Search for the cell housing the specified text and yield its (x, y) center coordinate. 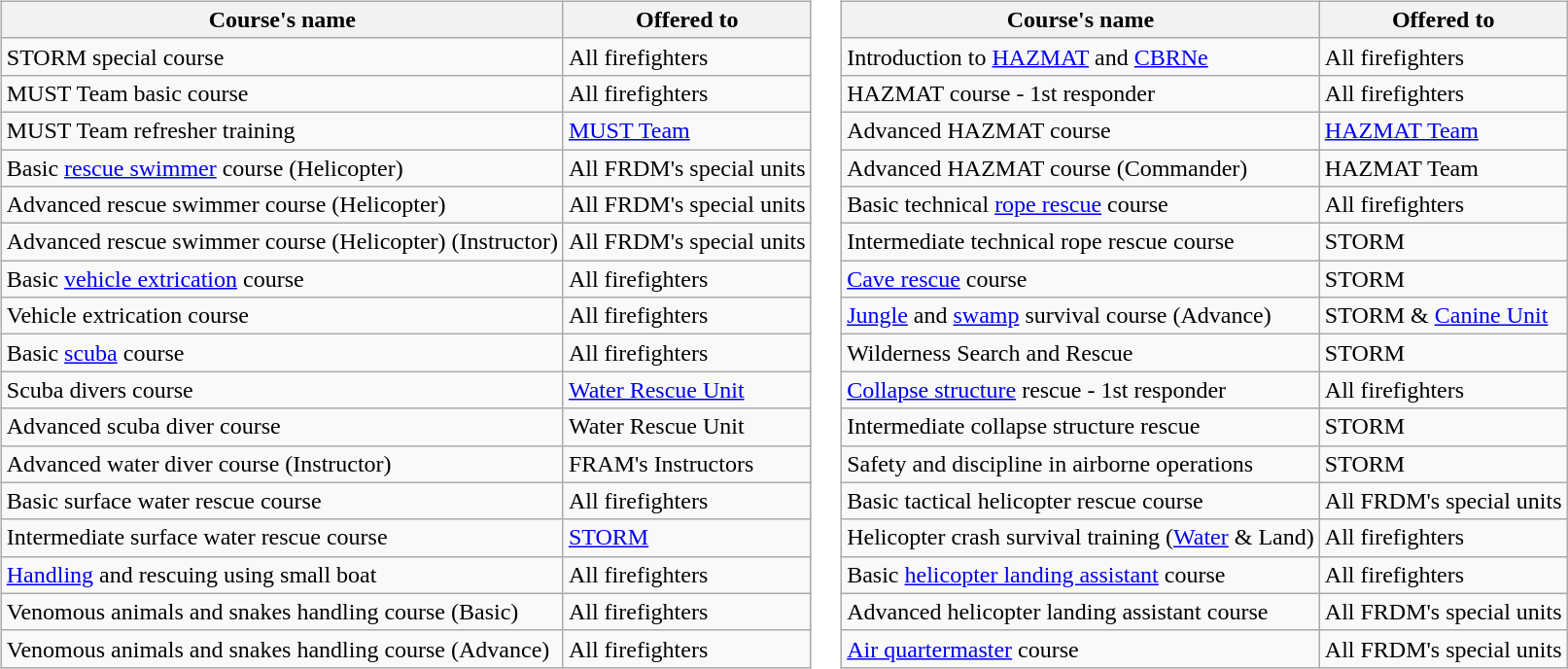
Venomous animals and snakes handling course (Advance) (282, 649)
Collapse structure rescue - 1st responder (1081, 390)
Wilderness Search and Rescue (1081, 353)
HAZMAT course - 1st responder (1081, 93)
Basic technical rope rescue course (1081, 205)
MUST Team basic course (282, 93)
Vehicle extrication course (282, 316)
Advanced HAZMAT course (1081, 130)
Introduction to HAZMAT and CBRNe (1081, 56)
Intermediate surface water rescue course (282, 538)
Basic surface water rescue course (282, 501)
Venomous animals and snakes handling course (Basic) (282, 612)
MUST Team refresher training (282, 130)
Scuba divers course (282, 390)
Air quartermaster course (1081, 649)
Basic helicopter landing assistant course (1081, 575)
Intermediate technical rope rescue course (1081, 242)
Advanced rescue swimmer course (Helicopter) (Instructor) (282, 242)
Basic rescue swimmer course (Helicopter) (282, 168)
STORM & Canine Unit (1443, 316)
FRAM's Instructors (686, 464)
Jungle and swamp survival course (Advance) (1081, 316)
Advanced helicopter landing assistant course (1081, 612)
Basic vehicle extrication course (282, 279)
Handling and rescuing using small boat (282, 575)
Intermediate collapse structure rescue (1081, 427)
Safety and discipline in airborne operations (1081, 464)
Cave rescue course (1081, 279)
Advanced water diver course (Instructor) (282, 464)
Basic scuba course (282, 353)
MUST Team (686, 130)
STORM special course (282, 56)
Advanced rescue swimmer course (Helicopter) (282, 205)
Helicopter crash survival training (Water & Land) (1081, 538)
Advanced HAZMAT course (Commander) (1081, 168)
Basic tactical helicopter rescue course (1081, 501)
Advanced scuba diver course (282, 427)
